Identify which cell holds the provided text, then report its (X, Y) central coordinate. 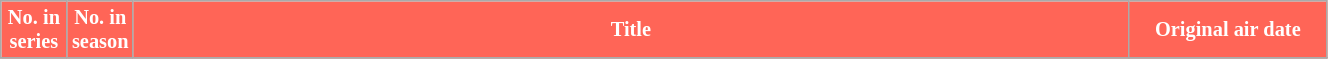
Title (630, 29)
No. inseries (34, 29)
Original air date (1228, 29)
No. inseason (100, 29)
